Return [X, Y] of the center of cell containing provided text 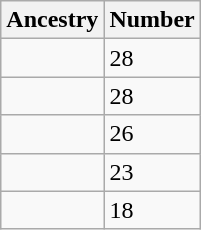
18 [152, 210]
Ancestry [52, 20]
23 [152, 172]
26 [152, 134]
Number [152, 20]
